Scan for the cell matching the given text and deliver its (X, Y) coordinate at center. 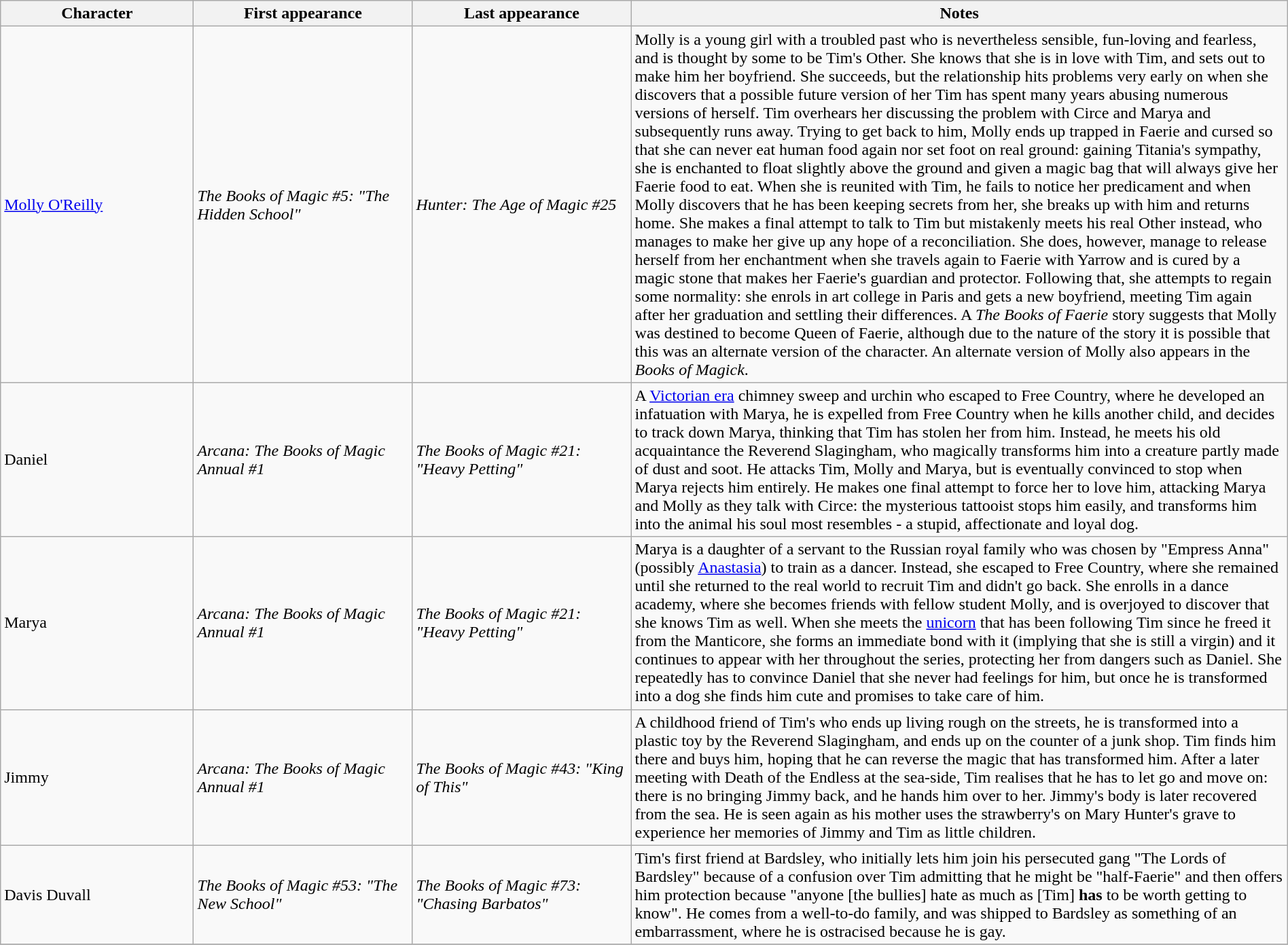
Last appearance (522, 14)
The Books of Magic #5: "The Hidden School" (303, 204)
Marya (97, 623)
First appearance (303, 14)
The Books of Magic #53: "The New School" (303, 895)
Davis Duvall (97, 895)
Hunter: The Age of Magic #25 (522, 204)
The Books of Magic #73: "Chasing Barbatos" (522, 895)
The Books of Magic #43: "King of This" (522, 777)
Daniel (97, 459)
Notes (959, 14)
Character (97, 14)
Molly O'Reilly (97, 204)
Jimmy (97, 777)
